Pinpoint the cell where the given text exists, returning its (x, y) midpoint coordinate. 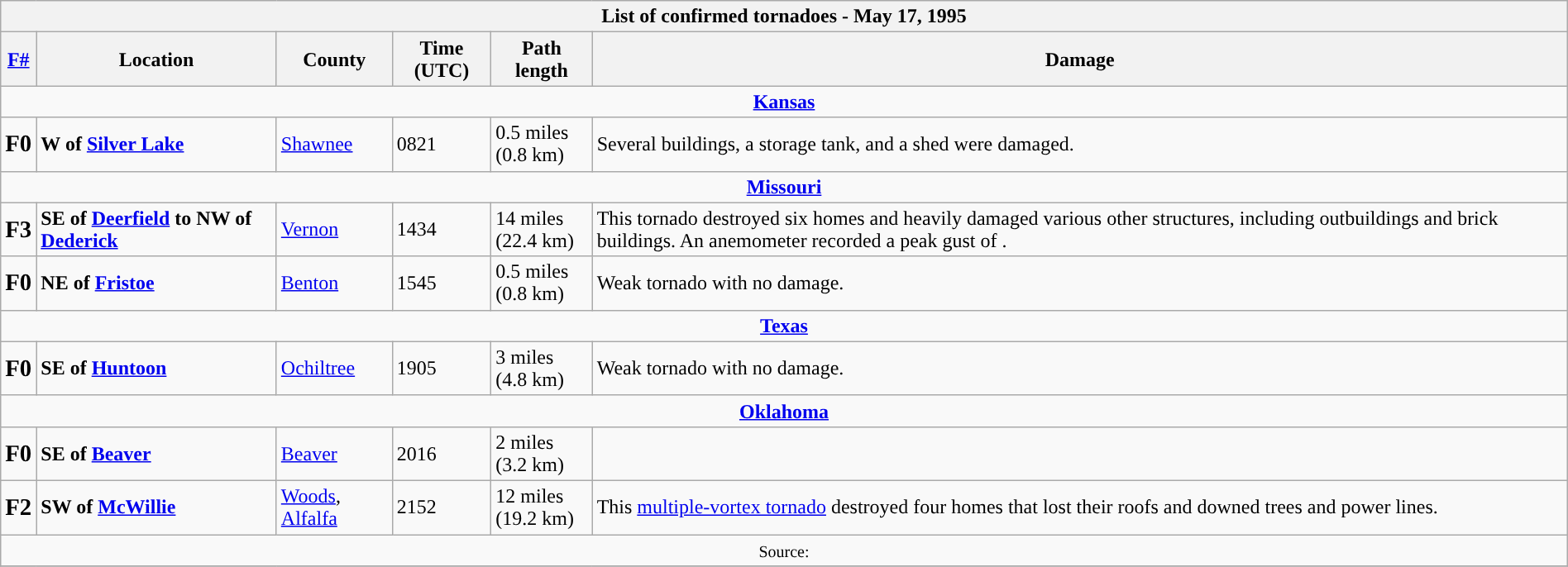
Ochiltree (334, 369)
SE of Deerfield to NW of Dederick (157, 230)
Damage (1080, 60)
SE of Huntoon (157, 369)
3 miles (4.8 km) (542, 369)
0821 (442, 144)
F# (18, 60)
List of confirmed tornadoes - May 17, 1995 (784, 17)
12 miles (19.2 km) (542, 507)
Time (UTC) (442, 60)
Shawnee (334, 144)
F3 (18, 230)
Oklahoma (784, 411)
2016 (442, 453)
Benton (334, 283)
1434 (442, 230)
Missouri (784, 187)
2152 (442, 507)
Woods, Alfalfa (334, 507)
SE of Beaver (157, 453)
1905 (442, 369)
F2 (18, 507)
W of Silver Lake (157, 144)
County (334, 60)
Texas (784, 326)
14 miles (22.4 km) (542, 230)
Source: (784, 550)
SW of McWillie (157, 507)
Path length (542, 60)
Kansas (784, 102)
Beaver (334, 453)
2 miles (3.2 km) (542, 453)
1545 (442, 283)
This multiple-vortex tornado destroyed four homes that lost their roofs and downed trees and power lines. (1080, 507)
Location (157, 60)
Several buildings, a storage tank, and a shed were damaged. (1080, 144)
Vernon (334, 230)
NE of Fristoe (157, 283)
